Return the (X, Y) coordinate for the center point of the cell that contains the specified text.  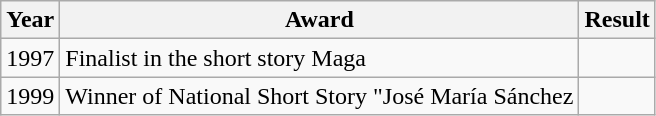
Result (617, 20)
1999 (30, 96)
1997 (30, 58)
Winner of National Short Story "José María Sánchez (320, 96)
Finalist in the short story Maga (320, 58)
Year (30, 20)
Award (320, 20)
